Provide the (X, Y) coordinate of the cell's center where the given text is located.  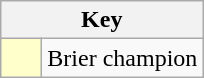
Brier champion (122, 58)
Key (102, 20)
